Return [x, y] of the center of cell containing provided text 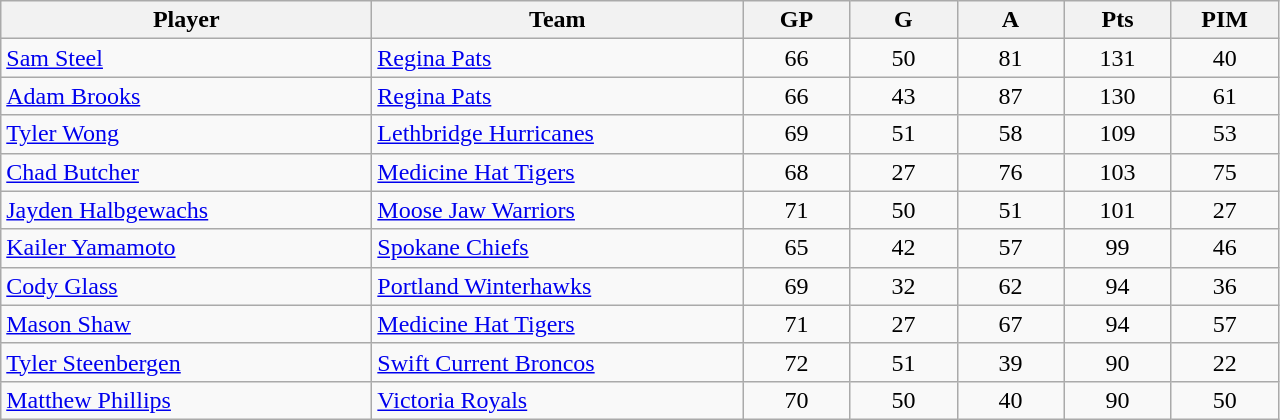
131 [1118, 58]
Mason Shaw [186, 324]
Tyler Steenbergen [186, 362]
42 [904, 248]
67 [1010, 324]
22 [1224, 362]
Swift Current Broncos [558, 362]
Victoria Royals [558, 400]
61 [1224, 96]
103 [1118, 172]
Jayden Halbgewachs [186, 210]
87 [1010, 96]
PIM [1224, 20]
Matthew Phillips [186, 400]
99 [1118, 248]
39 [1010, 362]
46 [1224, 248]
109 [1118, 134]
43 [904, 96]
Adam Brooks [186, 96]
Moose Jaw Warriors [558, 210]
32 [904, 286]
101 [1118, 210]
36 [1224, 286]
Cody Glass [186, 286]
Chad Butcher [186, 172]
70 [796, 400]
GP [796, 20]
62 [1010, 286]
Kailer Yamamoto [186, 248]
Team [558, 20]
72 [796, 362]
Tyler Wong [186, 134]
76 [1010, 172]
130 [1118, 96]
58 [1010, 134]
65 [796, 248]
Sam Steel [186, 58]
53 [1224, 134]
Lethbridge Hurricanes [558, 134]
75 [1224, 172]
G [904, 20]
Pts [1118, 20]
Player [186, 20]
81 [1010, 58]
Portland Winterhawks [558, 286]
68 [796, 172]
Spokane Chiefs [558, 248]
A [1010, 20]
